Pinpoint the cell where the given text exists, returning its [X, Y] midpoint coordinate. 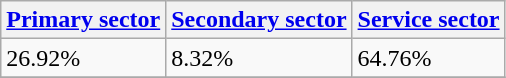
8.32% [259, 58]
Secondary sector [259, 20]
Service sector [428, 20]
Primary sector [84, 20]
64.76% [428, 58]
26.92% [84, 58]
